Return (x, y) of the center of cell containing provided text 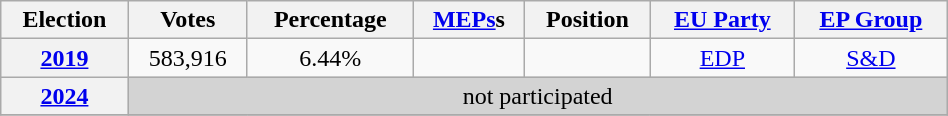
2019 (64, 58)
Votes (188, 20)
2024 (64, 96)
Election (64, 20)
MEPss (468, 20)
EP Group (870, 20)
S&D (870, 58)
6.44% (330, 58)
583,916 (188, 58)
EU Party (722, 20)
Percentage (330, 20)
Position (588, 20)
EDP (722, 58)
not participated (538, 96)
